Determine the [x, y] coordinate at the center of the cell enclosing the given text.  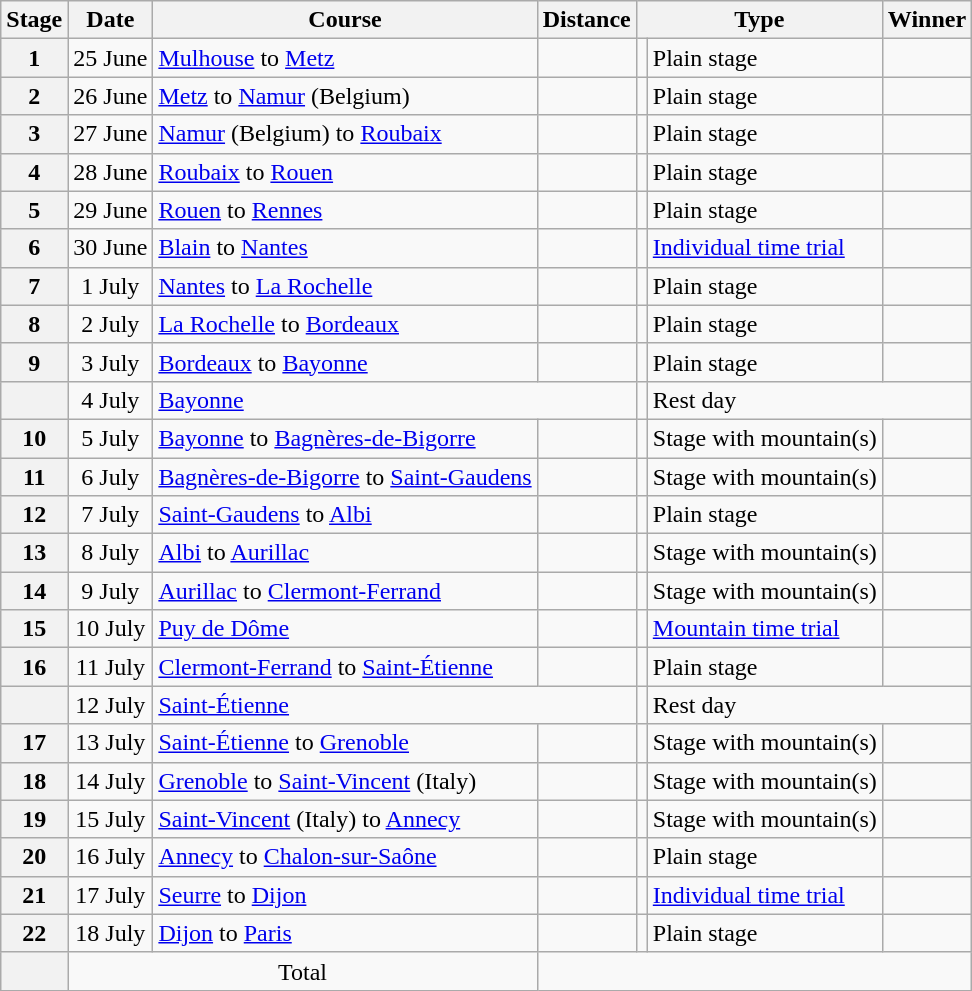
11 [34, 477]
Bayonne to Bagnères-de-Bigorre [345, 438]
Metz to Namur (Belgium) [345, 96]
6 [34, 248]
Albi to Aurillac [345, 553]
La Rochelle to Bordeaux [345, 324]
27 June [110, 134]
Seurre to Dijon [345, 895]
16 July [110, 857]
16 [34, 667]
8 July [110, 553]
21 [34, 895]
Bayonne [394, 400]
Nantes to La Rochelle [345, 286]
14 [34, 591]
28 June [110, 172]
Stage [34, 20]
3 [34, 134]
Grenoble to Saint-Vincent (Italy) [345, 781]
Mulhouse to Metz [345, 58]
11 July [110, 667]
17 July [110, 895]
7 [34, 286]
Type [759, 20]
Dijon to Paris [345, 933]
Namur (Belgium) to Roubaix [345, 134]
18 July [110, 933]
Total [302, 971]
Bagnères-de-Bigorre to Saint-Gaudens [345, 477]
9 July [110, 591]
5 July [110, 438]
15 July [110, 819]
Annecy to Chalon-sur-Saône [345, 857]
Bordeaux to Bayonne [345, 362]
1 July [110, 286]
4 [34, 172]
2 [34, 96]
25 June [110, 58]
19 [34, 819]
Clermont-Ferrand to Saint-Étienne [345, 667]
13 [34, 553]
9 [34, 362]
Course [345, 20]
7 July [110, 515]
13 July [110, 743]
Saint-Gaudens to Albi [345, 515]
Saint-Étienne to Grenoble [345, 743]
8 [34, 324]
26 June [110, 96]
10 [34, 438]
Distance [586, 20]
6 July [110, 477]
Blain to Nantes [345, 248]
Saint-Vincent (Italy) to Annecy [345, 819]
4 July [110, 400]
30 June [110, 248]
Rouen to Rennes [345, 210]
Saint-Étienne [394, 705]
2 July [110, 324]
22 [34, 933]
Puy de Dôme [345, 629]
12 [34, 515]
14 July [110, 781]
29 June [110, 210]
20 [34, 857]
5 [34, 210]
Roubaix to Rouen [345, 172]
3 July [110, 362]
10 July [110, 629]
15 [34, 629]
1 [34, 58]
Winner [926, 20]
17 [34, 743]
Mountain time trial [764, 629]
Date [110, 20]
Aurillac to Clermont-Ferrand [345, 591]
18 [34, 781]
12 July [110, 705]
